Pinpoint the cell where the given text exists, returning its (x, y) midpoint coordinate. 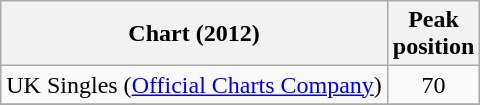
Peakposition (433, 34)
70 (433, 85)
UK Singles (Official Charts Company) (194, 85)
Chart (2012) (194, 34)
